Provide the (x, y) coordinate of the cell's center where the given text is located.  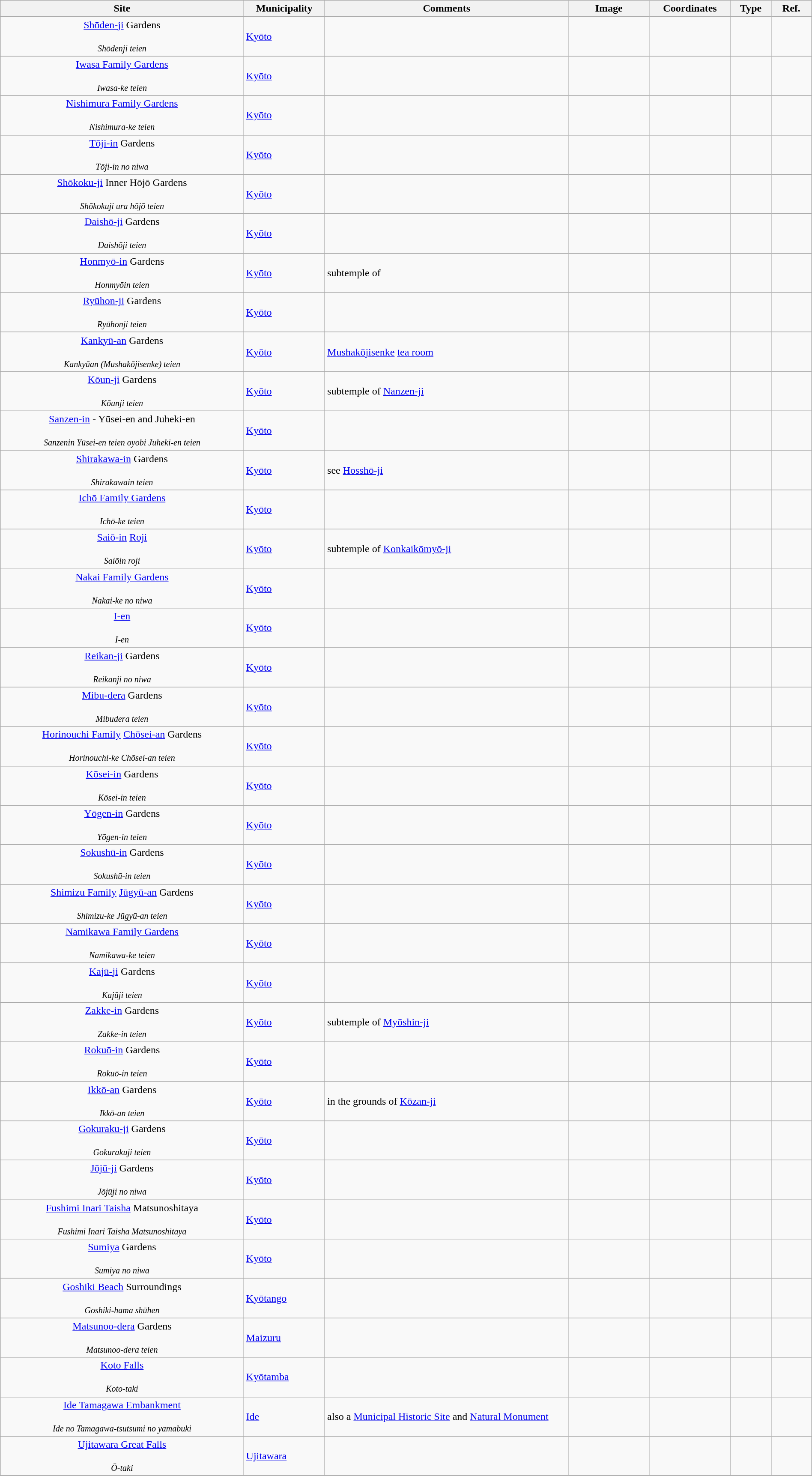
I-enI-en (122, 628)
subtemple of (447, 273)
Ryūhon-ji GardensRyūhonji teien (122, 312)
Honmyō-in GardensHonmyōin teien (122, 273)
Jōjū-ji GardensJōjūji no niwa (122, 1180)
Comments (447, 9)
Ichō Family GardensIchō-ke teien (122, 510)
Goshiki Beach SurroundingsGoshiki-hama shūhen (122, 1298)
in the grounds of Kōzan-ji (447, 1101)
Sokushū-in GardensSokushū-in teien (122, 864)
Tōji-in GardensTōji-in no niwa (122, 155)
also a Municipal Historic Site and Natural Monument (447, 1416)
Reikan-ji GardensReikanji no niwa (122, 667)
Namikawa Family GardensNamikawa-ke teien (122, 943)
Zakke-in GardensZakke-in teien (122, 1022)
Type (751, 9)
Ide Tamagawa EmbankmentIde no Tamagawa-tsutsumi no yamabuki (122, 1416)
Sanzen-in - Yūsei-en and Juheki-enSanzenin Yūsei-en teien oyobi Juheki-en teien (122, 430)
Kajū-ji GardensKajūji teien (122, 983)
Nishimura Family GardensNishimura-ke teien (122, 115)
Daishō-ji GardensDaishōji teien (122, 233)
Shōkoku-ji Inner Hōjō GardensShōkokuji ura hōjō teien (122, 194)
subtemple of Myōshin-ji (447, 1022)
Shimizu Family Jūgyū-an GardensShimizu-ke Jūgyū-an teien (122, 904)
Kyōtamba (284, 1377)
Nakai Family GardensNakai-ke no niwa (122, 589)
Site (122, 9)
Gokuraku-ji GardensGokurakuji teien (122, 1141)
Kōun-ji GardensKōunji teien (122, 391)
Ikkō-an GardensIkkō-an teien (122, 1101)
Yōgen-in GardensYōgen-in teien (122, 825)
Sumiya GardensSumiya no niwa (122, 1259)
Koto FallsKoto-taki (122, 1377)
Mushakōjisenke tea room (447, 352)
Mibu-dera GardensMibudera teien (122, 707)
Ref. (791, 9)
Fushimi Inari Taisha MatsunoshitayaFushimi Inari Taisha Matsunoshitaya (122, 1219)
Image (609, 9)
Kyōtango (284, 1298)
see Hosshō-ji (447, 470)
Maizuru (284, 1338)
Shirakawa-in GardensShirakawain teien (122, 470)
Rokuō-in GardensRokuō-in teien (122, 1061)
Kankyū-an GardensKankyūan (Mushakōjisenke) teien (122, 352)
Municipality (284, 9)
subtemple of Konkaikōmyō-ji (447, 549)
Matsunoo-dera GardensMatsunoo-dera teien (122, 1338)
Horinouchi Family Chōsei-an GardensHorinouchi-ke Chōsei-an teien (122, 746)
Iwasa Family GardensIwasa-ke teien (122, 76)
Kōsei-in GardensKōsei-in teien (122, 786)
Ujitawara Great FallsŌ-taki (122, 1456)
Coordinates (690, 9)
subtemple of Nanzen-ji (447, 391)
Ujitawara (284, 1456)
Saiō-in RojiSaiōin roji (122, 549)
Ide (284, 1416)
Shōden-ji GardensShōdenji teien (122, 36)
